Return the [x, y] coordinate for the center point of the cell that contains the specified text.  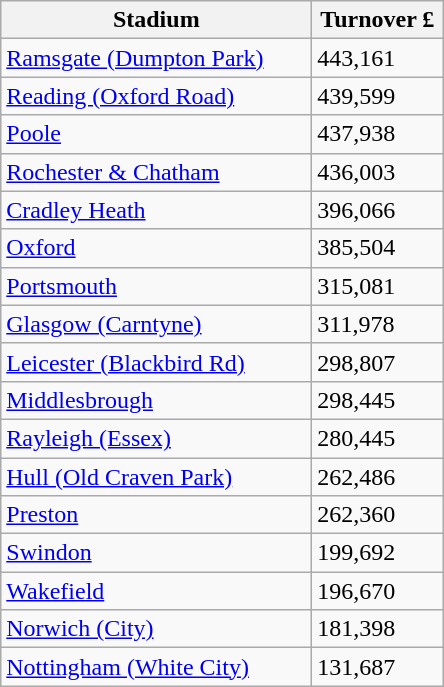
262,360 [378, 515]
Preston [156, 515]
181,398 [378, 629]
437,938 [378, 134]
385,504 [378, 248]
436,003 [378, 172]
Swindon [156, 553]
Rayleigh (Essex) [156, 438]
Oxford [156, 248]
Stadium [156, 20]
262,486 [378, 477]
Norwich (City) [156, 629]
315,081 [378, 286]
Reading (Oxford Road) [156, 96]
Portsmouth [156, 286]
443,161 [378, 58]
Poole [156, 134]
Leicester (Blackbird Rd) [156, 362]
Middlesbrough [156, 400]
Turnover £ [378, 20]
Cradley Heath [156, 210]
311,978 [378, 324]
Hull (Old Craven Park) [156, 477]
Glasgow (Carntyne) [156, 324]
199,692 [378, 553]
439,599 [378, 96]
298,807 [378, 362]
196,670 [378, 591]
Ramsgate (Dumpton Park) [156, 58]
Nottingham (White City) [156, 667]
131,687 [378, 667]
Wakefield [156, 591]
Rochester & Chatham [156, 172]
396,066 [378, 210]
298,445 [378, 400]
280,445 [378, 438]
